Output the [X, Y] coordinate of the center of the cell containing the given text.  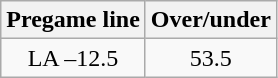
53.5 [210, 58]
Pregame line [74, 20]
Over/under [210, 20]
LA –12.5 [74, 58]
